Extract the (x, y) coordinate from the center of the cell holding the provided text.  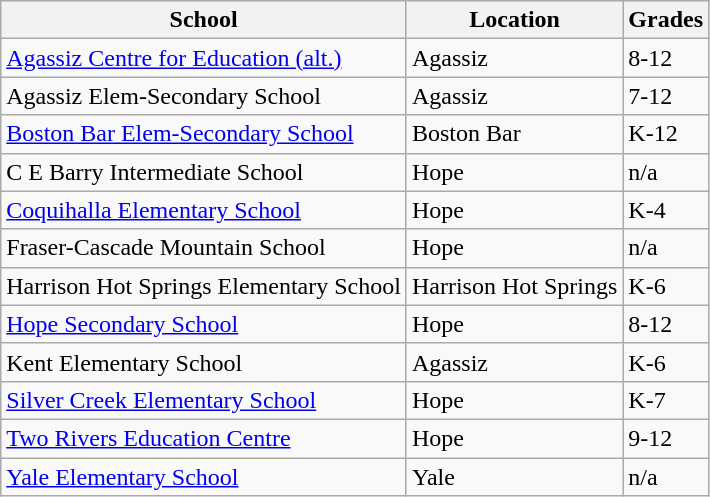
Coquihalla Elementary School (204, 210)
Agassiz Centre for Education (alt.) (204, 58)
9-12 (666, 438)
Location (514, 20)
K-12 (666, 134)
Hope Secondary School (204, 324)
Yale Elementary School (204, 477)
Boston Bar Elem-Secondary School (204, 134)
Yale (514, 477)
Two Rivers Education Centre (204, 438)
Agassiz Elem-Secondary School (204, 96)
K-4 (666, 210)
Boston Bar (514, 134)
Silver Creek Elementary School (204, 400)
School (204, 20)
Grades (666, 20)
Harrison Hot Springs Elementary School (204, 286)
K-7 (666, 400)
Harrison Hot Springs (514, 286)
C E Barry Intermediate School (204, 172)
Kent Elementary School (204, 362)
Fraser-Cascade Mountain School (204, 248)
7-12 (666, 96)
